Identify which cell holds the provided text, then report its (X, Y) central coordinate. 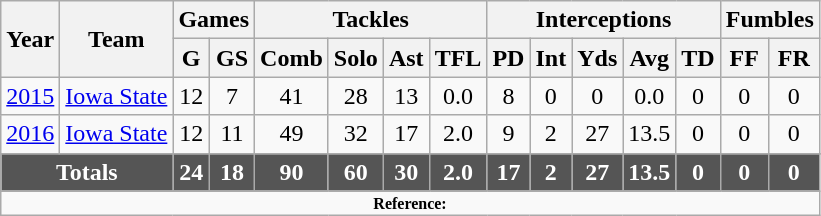
TFL (458, 58)
FF (744, 58)
Ast (406, 58)
90 (292, 172)
Fumbles (770, 20)
32 (356, 134)
TD (698, 58)
60 (356, 172)
Tackles (371, 20)
Comb (292, 58)
13 (406, 96)
Games (214, 20)
GS (232, 58)
Avg (650, 58)
2015 (30, 96)
11 (232, 134)
9 (508, 134)
8 (508, 96)
28 (356, 96)
30 (406, 172)
G (192, 58)
Reference: (410, 203)
24 (192, 172)
Year (30, 39)
2016 (30, 134)
41 (292, 96)
Totals (87, 172)
7 (232, 96)
Team (116, 39)
Solo (356, 58)
Yds (598, 58)
18 (232, 172)
49 (292, 134)
Int (551, 58)
PD (508, 58)
Interceptions (604, 20)
FR (794, 58)
